For the text-containing cell, return its midpoint in [X, Y] coordinate format. 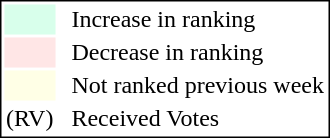
Decrease in ranking [198, 53]
(RV) [29, 119]
Increase in ranking [198, 19]
Not ranked previous week [198, 85]
Received Votes [198, 119]
